Extract the (x, y) coordinate from the center of the cell holding the provided text.  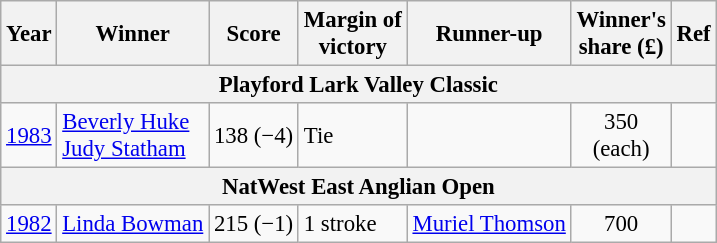
700 (621, 224)
1983 (29, 136)
Score (254, 34)
Beverly Huke Judy Statham (133, 136)
Winner (133, 34)
1 stroke (352, 224)
350(each) (621, 136)
Linda Bowman (133, 224)
Tie (352, 136)
NatWest East Anglian Open (358, 187)
215 (−1) (254, 224)
Playford Lark Valley Classic (358, 85)
Margin ofvictory (352, 34)
Ref (694, 34)
Runner-up (489, 34)
Winner'sshare (£) (621, 34)
Muriel Thomson (489, 224)
Year (29, 34)
1982 (29, 224)
138 (−4) (254, 136)
